Capture the cell that displays the provided text and extract its [X, Y] central coordinate. 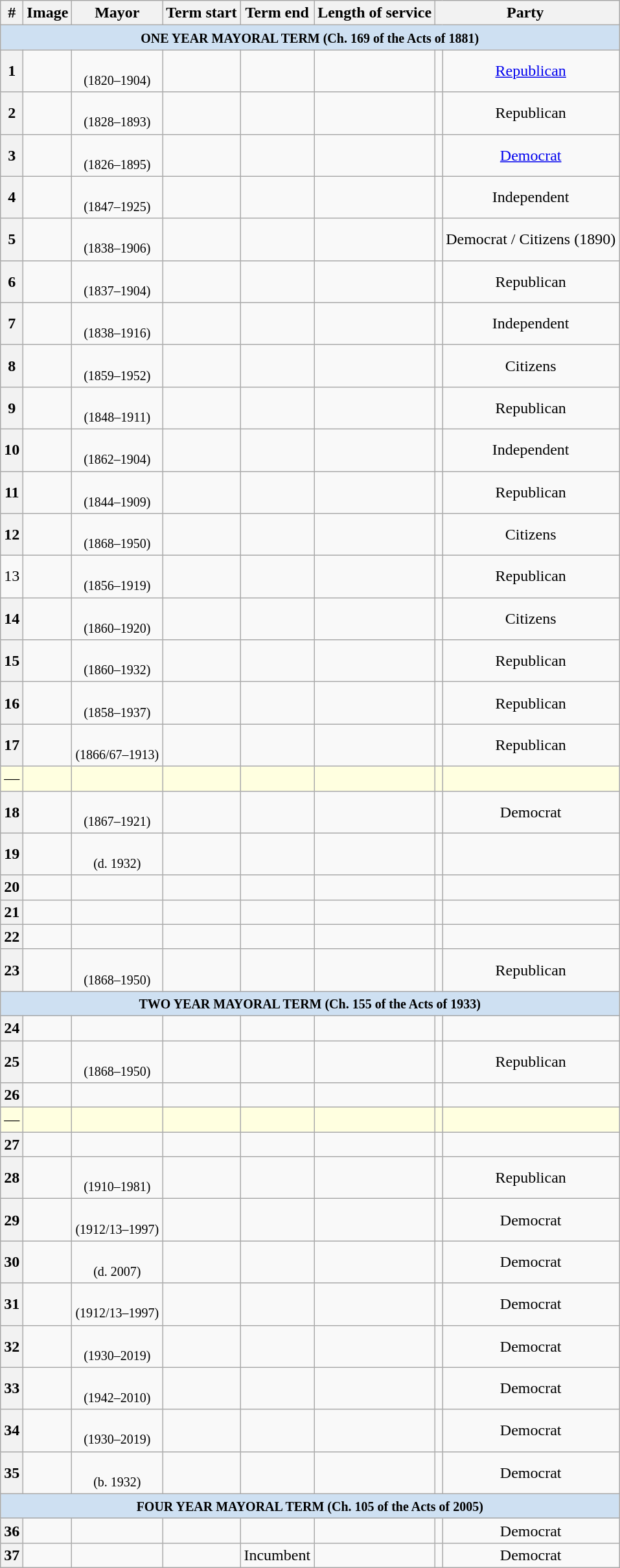
Image [48, 13]
Length of service [374, 13]
(1828–1893) [117, 113]
Party [527, 13]
36 [12, 1530]
37 [12, 1555]
27 [12, 1144]
Term start [201, 13]
Incumbent [277, 1555]
(1858–1937) [117, 703]
28 [12, 1177]
(1859–1952) [117, 365]
(1847–1925) [117, 197]
33 [12, 1389]
6 [12, 281]
(1838–1906) [117, 240]
10 [12, 449]
20 [12, 887]
19 [12, 854]
1 [12, 71]
(1867–1921) [117, 812]
5 [12, 240]
13 [12, 576]
32 [12, 1346]
(d. 2007) [117, 1262]
Mayor [117, 13]
17 [12, 745]
9 [12, 408]
2 [12, 113]
(1837–1904) [117, 281]
34 [12, 1430]
# [12, 13]
3 [12, 155]
22 [12, 937]
(1848–1911) [117, 408]
TWO YEAR MAYORAL TERM (Ch. 155 of the Acts of 1933) [310, 1003]
(1838–1916) [117, 324]
FOUR YEAR MAYORAL TERM (Ch. 105 of the Acts of 2005) [310, 1506]
ONE YEAR MAYORAL TERM (Ch. 169 of the Acts of 1881) [310, 38]
(1856–1919) [117, 576]
8 [12, 365]
(1910–1981) [117, 1177]
(1844–1909) [117, 492]
4 [12, 197]
12 [12, 535]
(d. 1932) [117, 854]
Democrat / Citizens (1890) [531, 240]
29 [12, 1220]
14 [12, 619]
Term end [277, 13]
16 [12, 703]
35 [12, 1473]
(1820–1904) [117, 71]
30 [12, 1262]
(1860–1920) [117, 619]
25 [12, 1061]
(1862–1904) [117, 449]
15 [12, 661]
23 [12, 970]
(1826–1895) [117, 155]
26 [12, 1095]
24 [12, 1028]
21 [12, 912]
18 [12, 812]
31 [12, 1304]
(1866/67–1913) [117, 745]
(1942–2010) [117, 1389]
(b. 1932) [117, 1473]
11 [12, 492]
(1860–1932) [117, 661]
7 [12, 324]
